Search for the cell housing the specified text and yield its [x, y] center coordinate. 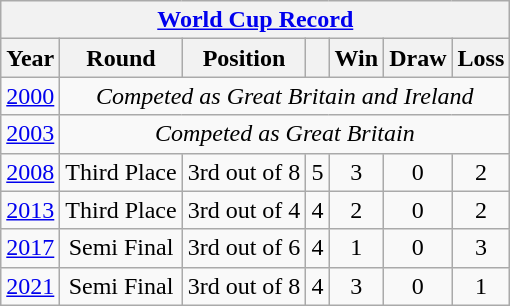
Position [244, 58]
2017 [30, 248]
2003 [30, 134]
Win [356, 58]
Competed as Great Britain [285, 134]
5 [318, 172]
3rd out of 6 [244, 248]
2013 [30, 210]
Competed as Great Britain and Ireland [285, 96]
World Cup Record [256, 20]
Loss [481, 58]
Year [30, 58]
Draw [418, 58]
Round [121, 58]
2000 [30, 96]
2021 [30, 286]
3rd out of 4 [244, 210]
2008 [30, 172]
